Pinpoint the cell where the given text exists, returning its (X, Y) midpoint coordinate. 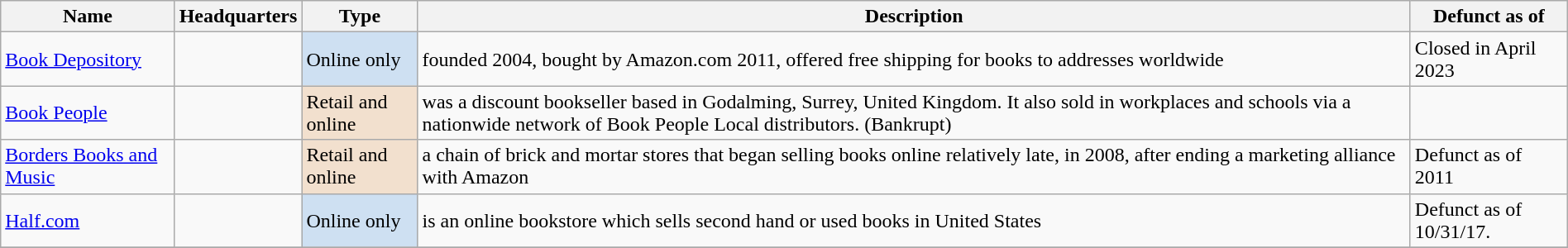
Type (360, 17)
Description (914, 17)
Borders Books and Music (88, 167)
Defunct as of 2011 (1489, 167)
Closed in April 2023 (1489, 60)
Book Depository (88, 60)
a chain of brick and mortar stores that began selling books online relatively late, in 2008, after ending a marketing alliance with Amazon (914, 167)
Half.com (88, 220)
Defunct as of (1489, 17)
Defunct as of 10/31/17. (1489, 220)
Book People (88, 112)
is an online bookstore which sells second hand or used books in United States (914, 220)
founded 2004, bought by Amazon.com 2011, offered free shipping for books to addresses worldwide (914, 60)
Name (88, 17)
Headquarters (238, 17)
